Return the (X, Y) coordinate for the center point of the cell that contains the specified text.  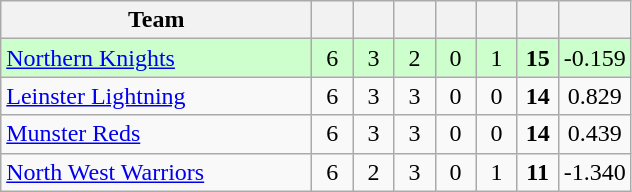
11 (538, 172)
0.829 (594, 96)
Team (156, 20)
Munster Reds (156, 134)
Leinster Lightning (156, 96)
North West Warriors (156, 172)
Northern Knights (156, 58)
0.439 (594, 134)
-1.340 (594, 172)
15 (538, 58)
-0.159 (594, 58)
